For the text-containing cell, return its midpoint in (x, y) coordinate format. 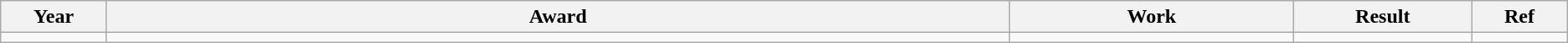
Result (1383, 17)
Work (1152, 17)
Ref (1519, 17)
Award (558, 17)
Year (54, 17)
